Detect which cell encompasses the target text, then output its (X, Y) center coordinate. 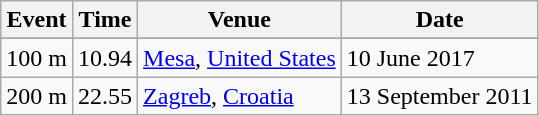
Mesa, United States (240, 58)
Venue (240, 20)
Time (104, 20)
Event (37, 20)
10.94 (104, 58)
13 September 2011 (440, 96)
Zagreb, Croatia (240, 96)
10 June 2017 (440, 58)
100 m (37, 58)
Date (440, 20)
22.55 (104, 96)
200 m (37, 96)
